Detect which cell encompasses the target text, then output its [X, Y] center coordinate. 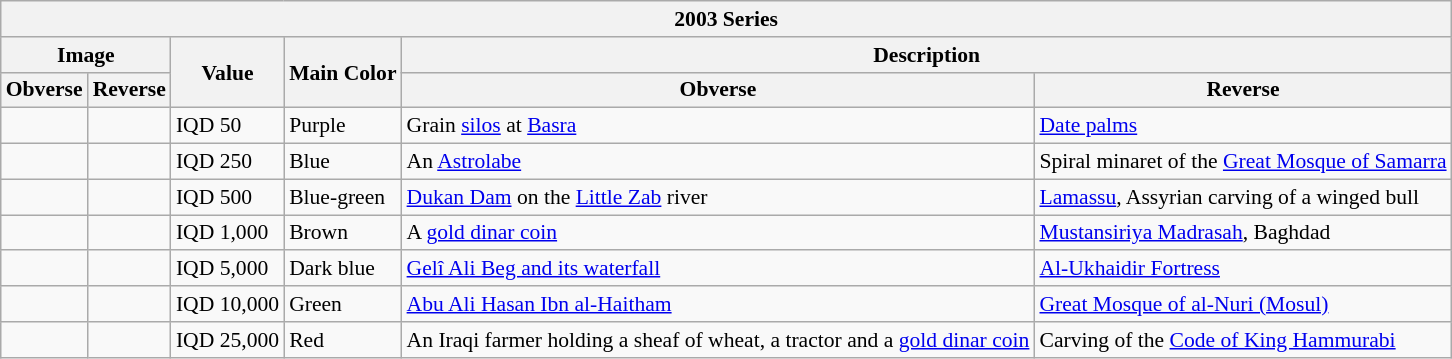
Carving of the Code of King Hammurabi [1242, 340]
A gold dinar coin [718, 233]
Mustansiriya Madrasah, Baghdad [1242, 233]
IQD 250 [228, 162]
IQD 10,000 [228, 304]
Gelî Ali Beg and its waterfall [718, 269]
IQD 25,000 [228, 340]
Lamassu, Assyrian carving of a winged bull [1242, 197]
Dark blue [342, 269]
An Iraqi farmer holding a sheaf of wheat, a tractor and a gold dinar coin [718, 340]
Abu Ali Hasan Ibn al-Haitham [718, 304]
Blue [342, 162]
Green [342, 304]
Description [927, 55]
2003 Series [726, 19]
IQD 1,000 [228, 233]
IQD 500 [228, 197]
Value [228, 72]
Dukan Dam on the Little Zab river [718, 197]
Red [342, 340]
Brown [342, 233]
Great Mosque of al-Nuri (Mosul) [1242, 304]
Date palms [1242, 126]
IQD 50 [228, 126]
Image [86, 55]
Spiral minaret of the Great Mosque of Samarra [1242, 162]
Grain silos at Basra [718, 126]
Al-Ukhaidir Fortress [1242, 269]
An Astrolabe [718, 162]
IQD 5,000 [228, 269]
Main Color [342, 72]
Blue-green [342, 197]
Purple [342, 126]
